Detect which cell encompasses the target text, then output its (X, Y) center coordinate. 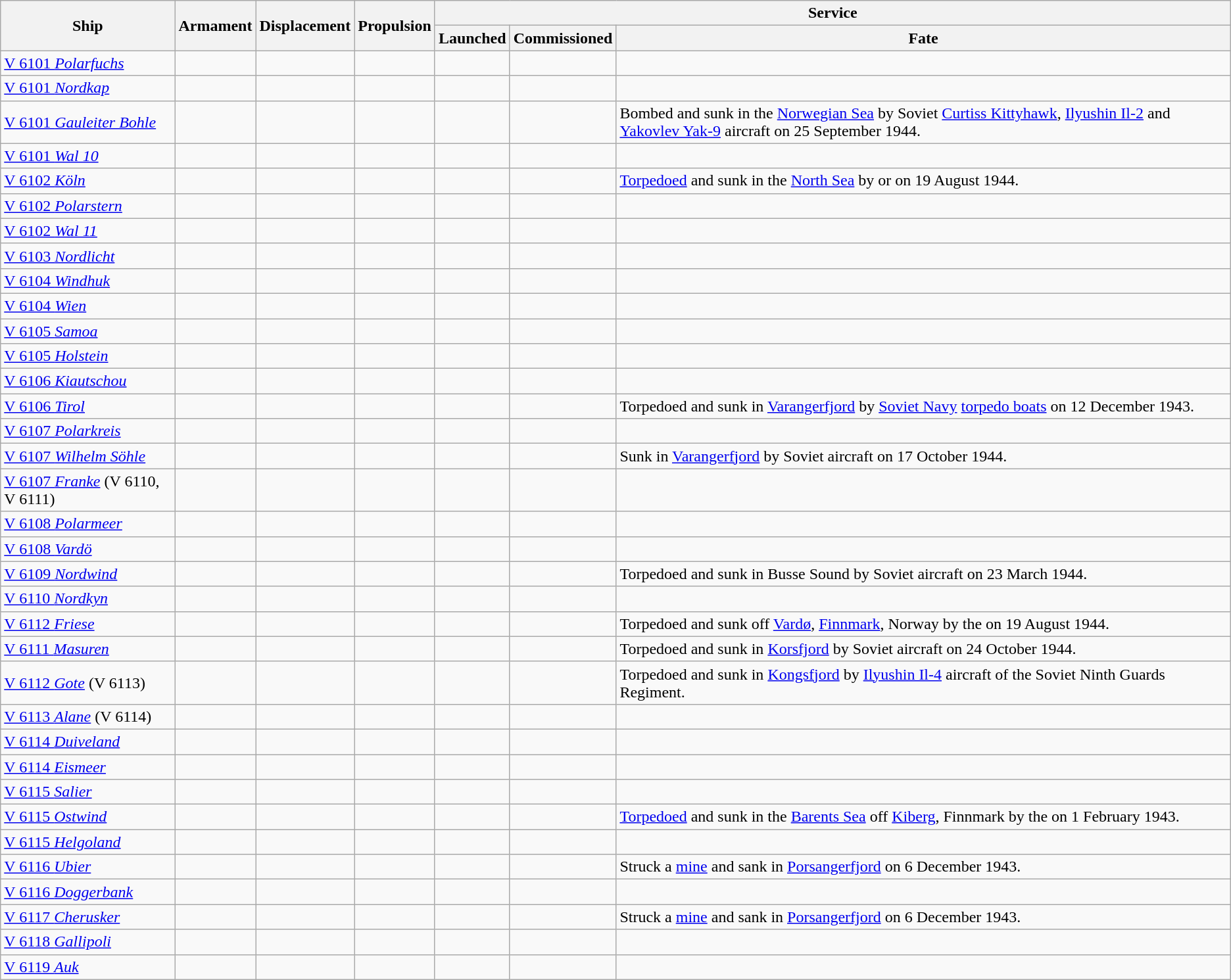
V 6115 Salier (88, 792)
V 6101 Wal 10 (88, 156)
V 6116 Doggerbank (88, 892)
V 6110 Nordkyn (88, 599)
V 6108 Polarmeer (88, 524)
Fate (923, 38)
Service (833, 13)
V 6119 Auk (88, 967)
Torpedoed and sunk in Busse Sound by Soviet aircraft on 23 March 1944. (923, 574)
V 6115 Helgoland (88, 842)
V 6105 Holstein (88, 356)
V 6106 Kiautschou (88, 381)
Commissioned (563, 38)
Torpedoed and sunk in Kongsfjord by Ilyushin Il-4 aircraft of the Soviet Ninth Guards Regiment. (923, 682)
V 6107 Franke (V 6110, V 6111) (88, 490)
Sunk in Varangerfjord by Soviet aircraft on 17 October 1944. (923, 456)
V 6102 Wal 11 (88, 231)
V 6104 Wien (88, 306)
Torpedoed and sunk in Varangerfjord by Soviet Navy torpedo boats on 12 December 1943. (923, 406)
V 6107 Polarkreis (88, 431)
Propulsion (395, 26)
Torpedoed and sunk in the Barents Sea off Kiberg, Finnmark by the on 1 February 1943. (923, 817)
V 6105 Samoa (88, 331)
V 6109 Nordwind (88, 574)
V 6112 Friese (88, 624)
V 6114 Duiveland (88, 741)
Torpedoed and sunk in Korsfjord by Soviet aircraft on 24 October 1944. (923, 649)
V 6102 Polarstern (88, 206)
V 6114 Eismeer (88, 767)
V 6112 Gote (V 6113) (88, 682)
V 6101 Nordkap (88, 88)
V 6111 Masuren (88, 649)
V 6117 Cherusker (88, 917)
Ship (88, 26)
V 6106 Tirol (88, 406)
V 6101 Polarfuchs (88, 63)
V 6118 Gallipoli (88, 942)
V 6108 Vardö (88, 549)
V 6113 Alane (V 6114) (88, 716)
V 6116 Ubier (88, 867)
Torpedoed and sunk off Vardø, Finnmark, Norway by the on 19 August 1944. (923, 624)
Bombed and sunk in the Norwegian Sea by Soviet Curtiss Kittyhawk, Ilyushin Il-2 and Yakovlev Yak-9 aircraft on 25 September 1944. (923, 122)
V 6101 Gauleiter Bohle (88, 122)
V 6104 Windhuk (88, 281)
V 6107 Wilhelm Söhle (88, 456)
V 6115 Ostwind (88, 817)
Armament (216, 26)
Launched (472, 38)
V 6103 Nordlicht (88, 256)
Torpedoed and sunk in the North Sea by or on 19 August 1944. (923, 181)
V 6102 Köln (88, 181)
Displacement (305, 26)
